For the text-containing cell, return its midpoint in [X, Y] coordinate format. 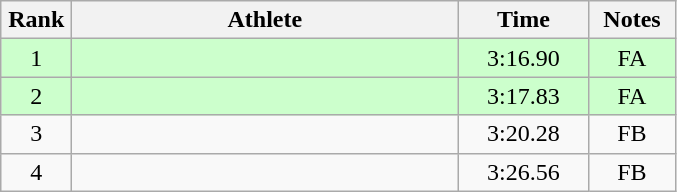
Rank [36, 20]
1 [36, 58]
3:16.90 [524, 58]
Athlete [265, 20]
3:17.83 [524, 96]
Notes [632, 20]
3 [36, 134]
2 [36, 96]
3:20.28 [524, 134]
Time [524, 20]
3:26.56 [524, 172]
4 [36, 172]
